Identify which cell holds the provided text, then report its [x, y] central coordinate. 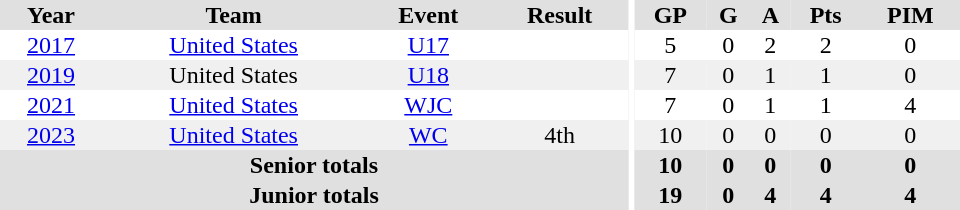
5 [670, 45]
U17 [428, 45]
A [770, 15]
Team [234, 15]
2017 [51, 45]
G [728, 15]
19 [670, 195]
4th [560, 135]
Pts [826, 15]
Junior totals [314, 195]
Event [428, 15]
2019 [51, 75]
2023 [51, 135]
WJC [428, 105]
Result [560, 15]
PIM [910, 15]
U18 [428, 75]
2021 [51, 105]
Senior totals [314, 165]
WC [428, 135]
Year [51, 15]
GP [670, 15]
